Search for the cell housing the specified text and yield its [x, y] center coordinate. 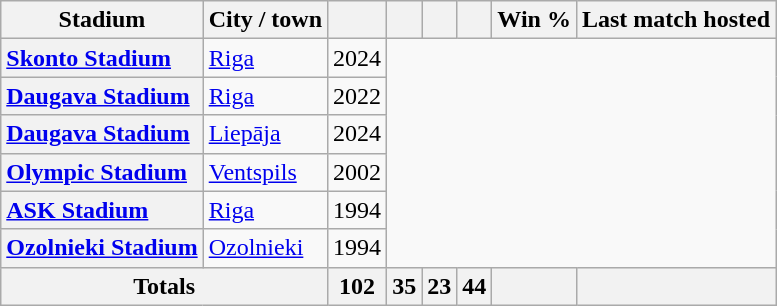
23 [440, 286]
Last match hosted [676, 20]
2022 [358, 96]
Ventspils [265, 172]
Stadium [102, 20]
Totals [164, 286]
Ozolnieki Stadium [102, 248]
102 [358, 286]
2002 [358, 172]
Ozolnieki [265, 248]
City / town [265, 20]
35 [404, 286]
Olympic Stadium [102, 172]
ASK Stadium [102, 210]
Win % [534, 20]
Liepāja [265, 134]
44 [474, 286]
Skonto Stadium [102, 58]
